Find where the given text appears and provide that cell's center as [X, Y] coordinate. 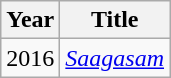
Year [30, 20]
Title [115, 20]
Saagasam [115, 58]
2016 [30, 58]
